Extract the [X, Y] coordinate from the center of the cell holding the provided text.  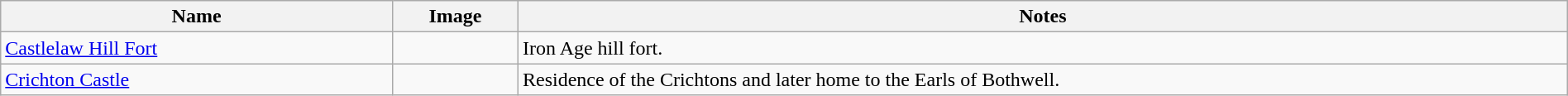
Image [455, 17]
Crichton Castle [197, 79]
Castlelaw Hill Fort [197, 48]
Iron Age hill fort. [1042, 48]
Residence of the Crichtons and later home to the Earls of Bothwell. [1042, 79]
Name [197, 17]
Notes [1042, 17]
